Pinpoint the cell where the given text exists, returning its (x, y) midpoint coordinate. 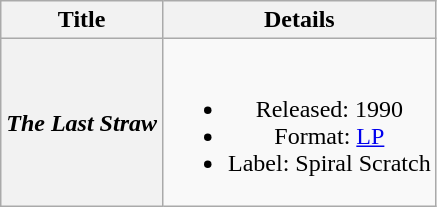
Released: 1990Format: LPLabel: Spiral Scratch (300, 122)
Details (300, 20)
Title (82, 20)
The Last Straw (82, 122)
